Pinpoint the cell where the given text exists, returning its (X, Y) midpoint coordinate. 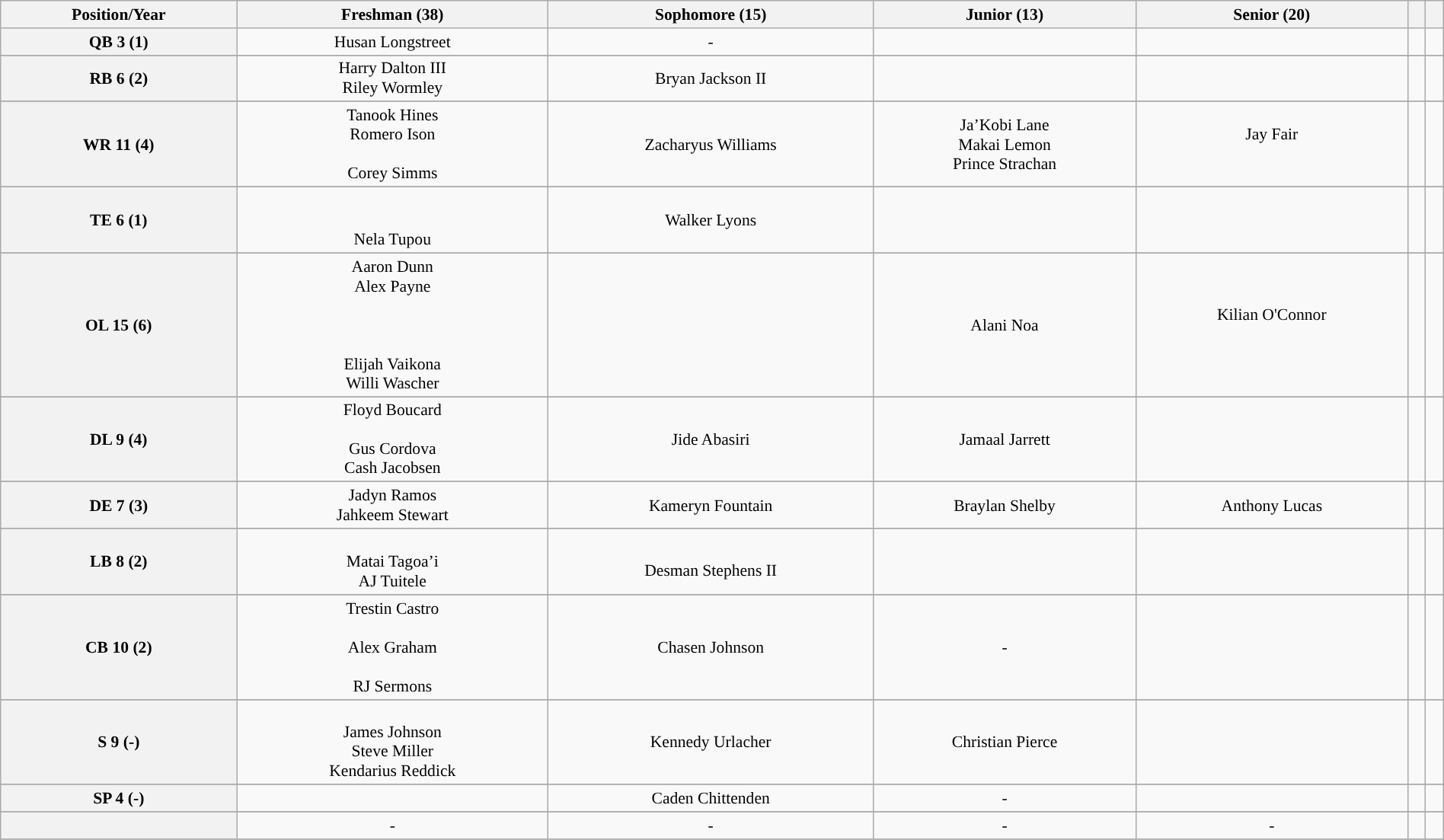
Alani Noa (1005, 324)
TE 6 (1) (119, 221)
Caden Chittenden (711, 799)
WR 11 (4) (119, 145)
Trestin Castro Alex Graham RJ Sermons (393, 647)
Freshman (38) (393, 14)
Zacharyus Williams (711, 145)
Sophomore (15) (711, 14)
Christian Pierce (1005, 742)
SP 4 (-) (119, 799)
Tanook Hines Romero Ison Corey Simms (393, 145)
Ja’Kobi Lane Makai Lemon Prince Strachan (1005, 145)
Husan Longstreet (393, 42)
Senior (20) (1272, 14)
Walker Lyons (711, 221)
Kennedy Urlacher (711, 742)
QB 3 (1) (119, 42)
LB 8 (2) (119, 562)
Floyd Boucard Gus Cordova Cash Jacobsen (393, 439)
James Johnson Steve Miller Kendarius Reddick (393, 742)
Jide Abasiri (711, 439)
Jamaal Jarrett (1005, 439)
Braylan Shelby (1005, 506)
DL 9 (4) (119, 439)
Kameryn Fountain (711, 506)
RB 6 (2) (119, 78)
Matai Tagoa’i AJ Tuitele (393, 562)
Bryan Jackson II (711, 78)
Position/Year (119, 14)
S 9 (-) (119, 742)
Chasen Johnson (711, 647)
Aaron Dunn Alex Payne Elijah Vaikona Willi Wascher (393, 324)
Harry Dalton III Riley Wormley (393, 78)
Desman Stephens II (711, 562)
CB 10 (2) (119, 647)
Kilian O'Connor (1272, 324)
OL 15 (6) (119, 324)
Jadyn Ramos Jahkeem Stewart (393, 506)
Jay Fair (1272, 145)
DE 7 (3) (119, 506)
Nela Tupou (393, 221)
Junior (13) (1005, 14)
Anthony Lucas (1272, 506)
